Find where the given text appears and provide that cell's center as (X, Y) coordinate. 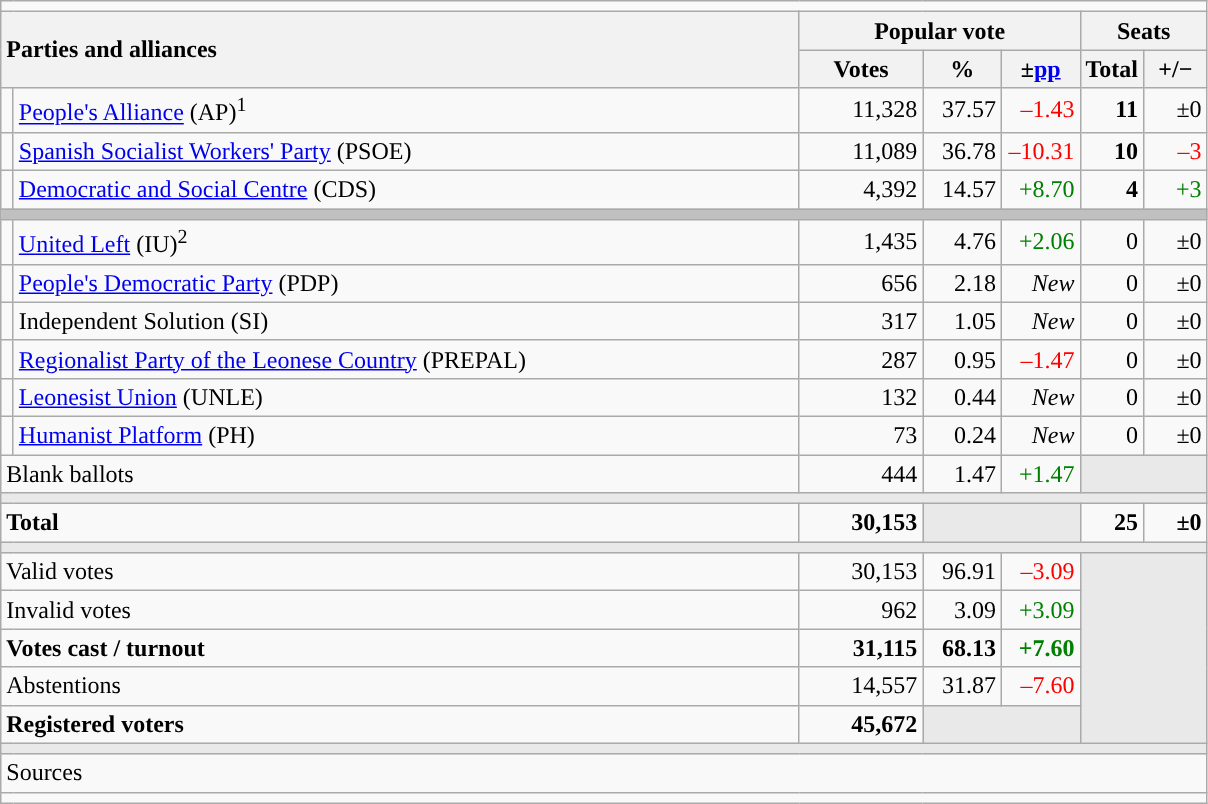
Invalid votes (400, 610)
444 (861, 474)
96.91 (962, 572)
+7.60 (1040, 648)
4.76 (962, 242)
31,115 (861, 648)
Parties and alliances (400, 50)
United Left (IU)2 (406, 242)
People's Alliance (AP)1 (406, 110)
4,392 (861, 190)
–3 (1176, 151)
1.47 (962, 474)
–1.47 (1040, 359)
Sources (604, 773)
11 (1112, 110)
Votes (861, 69)
+3 (1176, 190)
+/− (1176, 69)
2.18 (962, 283)
0.24 (962, 435)
Leonesist Union (UNLE) (406, 397)
287 (861, 359)
–10.31 (1040, 151)
% (962, 69)
0.44 (962, 397)
10 (1112, 151)
Abstentions (400, 686)
11,328 (861, 110)
Valid votes (400, 572)
+1.47 (1040, 474)
4 (1112, 190)
1.05 (962, 321)
Popular vote (940, 31)
37.57 (962, 110)
Regionalist Party of the Leonese Country (PREPAL) (406, 359)
14,557 (861, 686)
Democratic and Social Centre (CDS) (406, 190)
–7.60 (1040, 686)
+3.09 (1040, 610)
73 (861, 435)
0.95 (962, 359)
–3.09 (1040, 572)
Seats (1144, 31)
Humanist Platform (PH) (406, 435)
Votes cast / turnout (400, 648)
Independent Solution (SI) (406, 321)
31.87 (962, 686)
317 (861, 321)
Spanish Socialist Workers' Party (PSOE) (406, 151)
People's Democratic Party (PDP) (406, 283)
±pp (1040, 69)
–1.43 (1040, 110)
+8.70 (1040, 190)
Registered voters (400, 724)
Blank ballots (400, 474)
+2.06 (1040, 242)
11,089 (861, 151)
962 (861, 610)
1,435 (861, 242)
656 (861, 283)
132 (861, 397)
14.57 (962, 190)
45,672 (861, 724)
68.13 (962, 648)
36.78 (962, 151)
25 (1112, 523)
3.09 (962, 610)
